Return [x, y] of the center of cell containing provided text 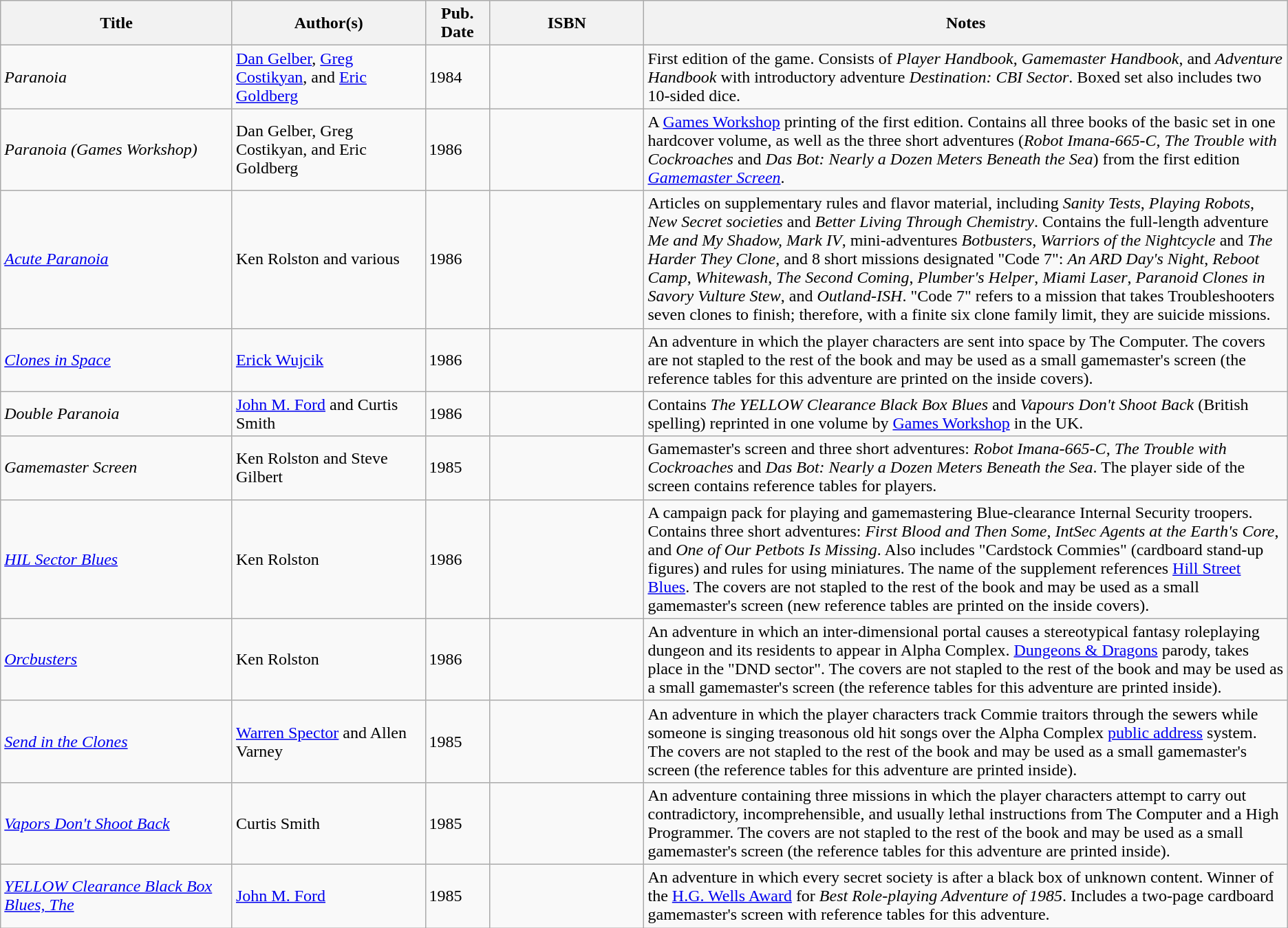
Notes [966, 23]
Ken Rolston and various [329, 259]
John M. Ford and Curtis Smith [329, 414]
Orcbusters [117, 659]
1984 [458, 77]
Erick Wujcik [329, 360]
John M. Ford [329, 896]
Double Paranoia [117, 414]
Paranoia [117, 77]
Send in the Clones [117, 742]
Vapors Don't Shoot Back [117, 823]
Curtis Smith [329, 823]
Clones in Space [117, 360]
Title [117, 23]
Warren Spector and Allen Varney [329, 742]
YELLOW Clearance Black Box Blues, The [117, 896]
Acute Paranoia [117, 259]
ISBN [567, 23]
Gamemaster Screen [117, 468]
Pub. Date [458, 23]
Contains The YELLOW Clearance Black Box Blues and Vapours Don't Shoot Back (British spelling) reprinted in one volume by Games Workshop in the UK. [966, 414]
Author(s) [329, 23]
Paranoia (Games Workshop) [117, 150]
Ken Rolston and Steve Gilbert [329, 468]
HIL Sector Blues [117, 559]
